Provide the (X, Y) coordinate of the cell's center where the given text is located.  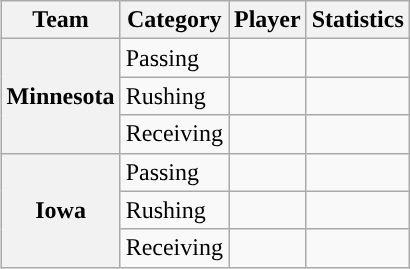
Iowa (60, 210)
Team (60, 20)
Minnesota (60, 96)
Category (174, 20)
Statistics (358, 20)
Player (267, 20)
